Scan for the cell matching the given text and deliver its (X, Y) coordinate at center. 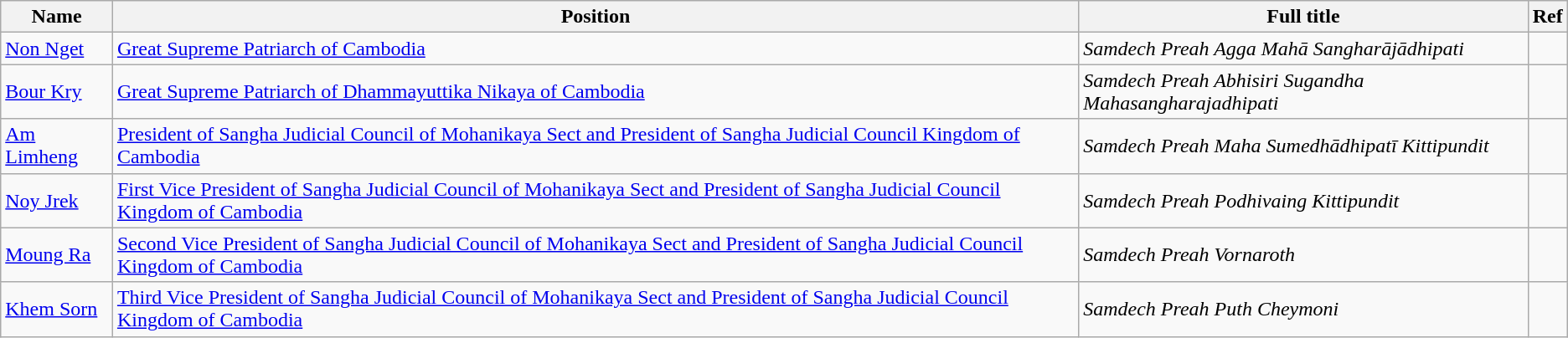
Samdech Preah Agga Mahā Sangharājādhipati (1303, 49)
Name (57, 17)
Samdech Preah Vornaroth (1303, 254)
Samdech Preah Podhivaing Kittipundit (1303, 201)
Samdech Preah Puth Cheymoni (1303, 310)
Noy Jrek (57, 201)
Great Supreme Patriarch of Cambodia (595, 49)
Position (595, 17)
Samdech Preah Maha Sumedhādhipatī Kittipundit (1303, 146)
Moung Ra (57, 254)
Non Nget (57, 49)
Am Limheng (57, 146)
Ref (1548, 17)
Khem Sorn (57, 310)
President of Sangha Judicial Council of Mohanikaya Sect and President of Sangha Judicial Council Kingdom of Cambodia (595, 146)
Full title (1303, 17)
First Vice President of Sangha Judicial Council of Mohanikaya Sect and President of Sangha Judicial Council Kingdom of Cambodia (595, 201)
Third Vice President of Sangha Judicial Council of Mohanikaya Sect and President of Sangha Judicial Council Kingdom of Cambodia (595, 310)
Samdech Preah Abhisiri Sugandha Mahasangharajadhipati (1303, 92)
Second Vice President of Sangha Judicial Council of Mohanikaya Sect and President of Sangha Judicial Council Kingdom of Cambodia (595, 254)
Bour Kry (57, 92)
Great Supreme Patriarch of Dhammayuttika Nikaya of Cambodia (595, 92)
